For the text-containing cell, return its midpoint in [x, y] coordinate format. 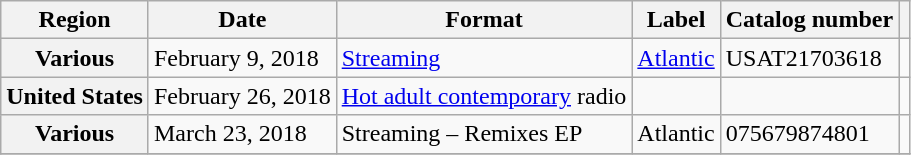
Hot adult contemporary radio [484, 96]
Region [75, 20]
075679874801 [809, 134]
Streaming [484, 58]
Streaming – Remixes EP [484, 134]
Label [676, 20]
March 23, 2018 [242, 134]
Format [484, 20]
Date [242, 20]
February 9, 2018 [242, 58]
Catalog number [809, 20]
United States [75, 96]
USAT21703618 [809, 58]
February 26, 2018 [242, 96]
